Scan for the cell matching the given text and deliver its (x, y) coordinate at center. 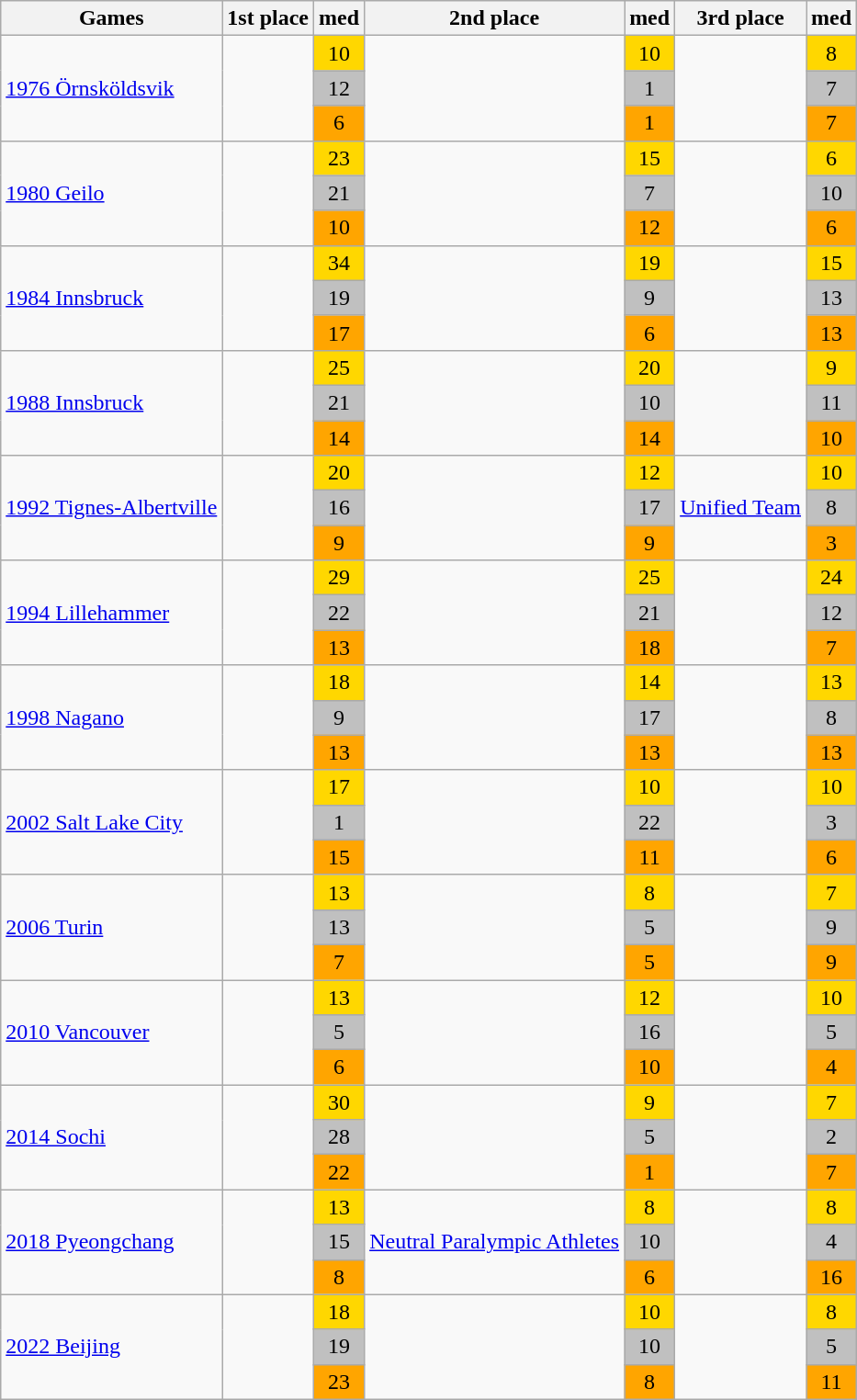
2014 Sochi (112, 1137)
1994 Lillehammer (112, 613)
1992 Tignes-Albertville (112, 508)
2018 Pyeongchang (112, 1242)
1st place (268, 18)
1980 Geilo (112, 193)
29 (340, 578)
1984 Innsbruck (112, 298)
34 (340, 263)
Games (112, 18)
2022 Beijing (112, 1347)
1988 Innsbruck (112, 402)
2010 Vancouver (112, 1032)
2nd place (494, 18)
2002 Salt Lake City (112, 822)
3rd place (740, 18)
Unified Team (740, 508)
Neutral Paralympic Athletes (494, 1242)
1998 Nagano (112, 717)
2 (832, 1137)
24 (832, 578)
1976 Örnsköldsvik (112, 88)
2006 Turin (112, 927)
28 (340, 1137)
30 (340, 1102)
